Capture the cell that displays the provided text and extract its [X, Y] central coordinate. 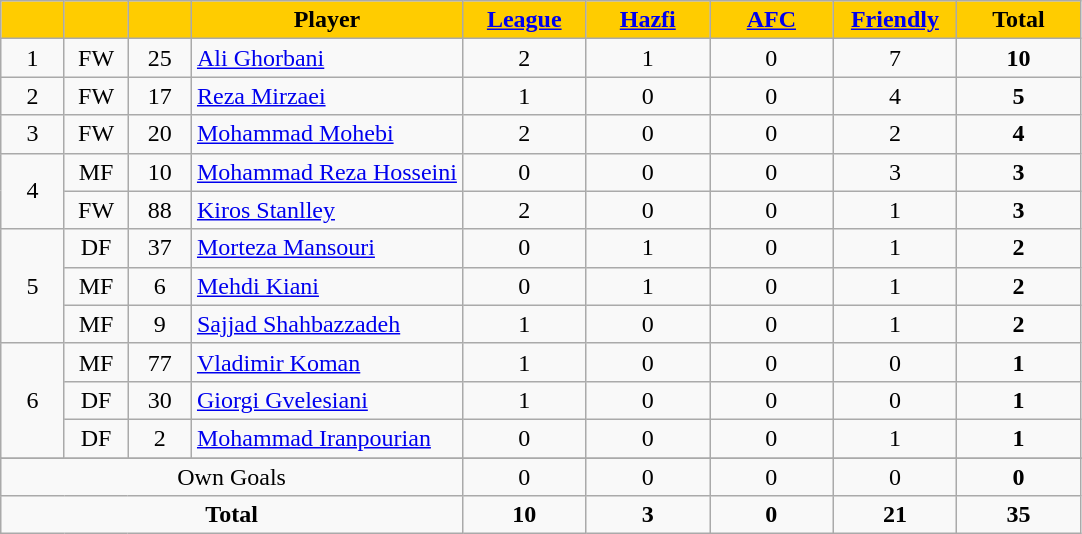
Vladimir Koman [326, 362]
7 [895, 58]
21 [895, 515]
League [524, 20]
88 [160, 210]
Mohammad Iranpourian [326, 438]
9 [160, 324]
Mehdi Kiani [326, 286]
Mohammad Mohebi [326, 134]
Giorgi Gvelesiani [326, 400]
77 [160, 362]
35 [1019, 515]
Hazfi [648, 20]
Kiros Stanlley [326, 210]
30 [160, 400]
Own Goals [232, 477]
Friendly [895, 20]
20 [160, 134]
Reza Mirzaei [326, 96]
Mohammad Reza Hosseini [326, 172]
Morteza Mansouri [326, 248]
AFC [772, 20]
37 [160, 248]
Sajjad Shahbazzadeh [326, 324]
17 [160, 96]
25 [160, 58]
Ali Ghorbani [326, 58]
Player [326, 20]
